Provide the (x, y) coordinate of the cell's center where the given text is located.  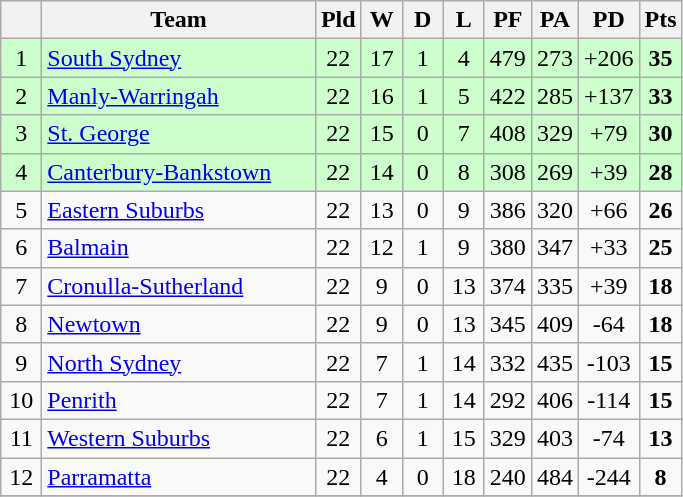
10 (22, 400)
285 (554, 96)
-114 (608, 400)
374 (508, 286)
25 (660, 248)
409 (554, 324)
273 (554, 58)
35 (660, 58)
11 (22, 438)
Canterbury-Bankstown (179, 172)
St. George (179, 134)
Parramatta (179, 477)
345 (508, 324)
Western Suburbs (179, 438)
Team (179, 20)
-244 (608, 477)
335 (554, 286)
Pld (338, 20)
16 (382, 96)
2 (22, 96)
Pts (660, 20)
South Sydney (179, 58)
+79 (608, 134)
W (382, 20)
320 (554, 210)
406 (554, 400)
+206 (608, 58)
Eastern Suburbs (179, 210)
17 (382, 58)
435 (554, 362)
-74 (608, 438)
+137 (608, 96)
-64 (608, 324)
Balmain (179, 248)
422 (508, 96)
Newtown (179, 324)
L (464, 20)
30 (660, 134)
-103 (608, 362)
269 (554, 172)
28 (660, 172)
Manly-Warringah (179, 96)
403 (554, 438)
386 (508, 210)
240 (508, 477)
PA (554, 20)
D (422, 20)
Penrith (179, 400)
479 (508, 58)
Cronulla-Sutherland (179, 286)
308 (508, 172)
PF (508, 20)
408 (508, 134)
North Sydney (179, 362)
292 (508, 400)
+33 (608, 248)
26 (660, 210)
3 (22, 134)
+66 (608, 210)
33 (660, 96)
380 (508, 248)
347 (554, 248)
PD (608, 20)
484 (554, 477)
332 (508, 362)
